Scan for the cell matching the given text and deliver its [X, Y] coordinate at center. 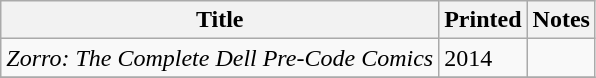
Notes [561, 20]
Zorro: The Complete Dell Pre-Code Comics [220, 58]
2014 [483, 58]
Printed [483, 20]
Title [220, 20]
